Identify which cell holds the provided text, then report its (x, y) central coordinate. 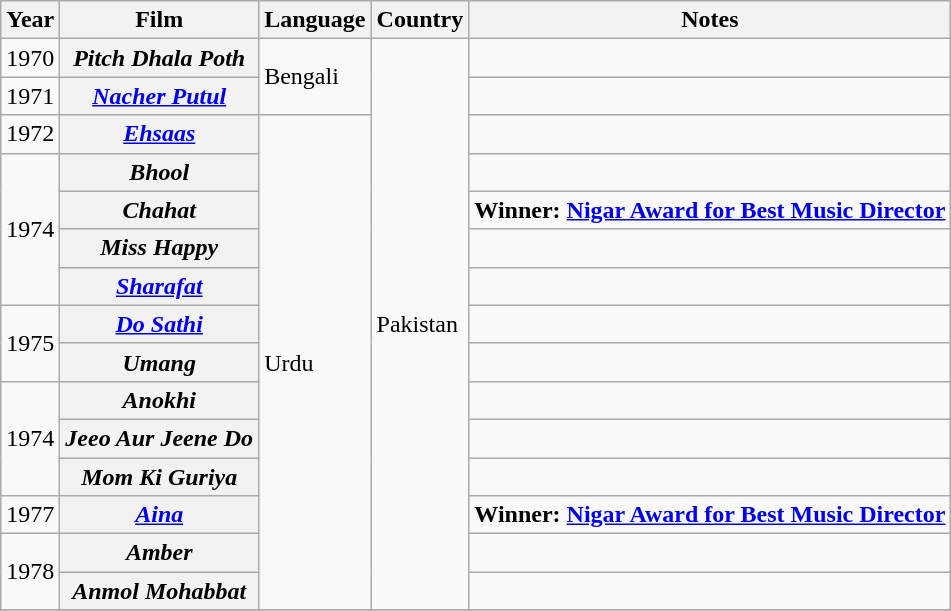
1972 (30, 134)
Amber (160, 553)
Country (420, 20)
Language (315, 20)
Bengali (315, 77)
Film (160, 20)
Miss Happy (160, 248)
Ehsaas (160, 134)
Notes (710, 20)
1970 (30, 58)
Umang (160, 362)
Anokhi (160, 400)
Year (30, 20)
1977 (30, 515)
Jeeo Aur Jeene Do (160, 438)
Mom Ki Guriya (160, 477)
Urdu (315, 362)
1975 (30, 343)
Aina (160, 515)
Sharafat (160, 286)
Chahat (160, 210)
Anmol Mohabbat (160, 591)
1978 (30, 572)
1971 (30, 96)
Bhool (160, 172)
Pitch Dhala Poth (160, 58)
Nacher Putul (160, 96)
Do Sathi (160, 324)
Pakistan (420, 324)
